Capture the cell that displays the provided text and extract its [X, Y] central coordinate. 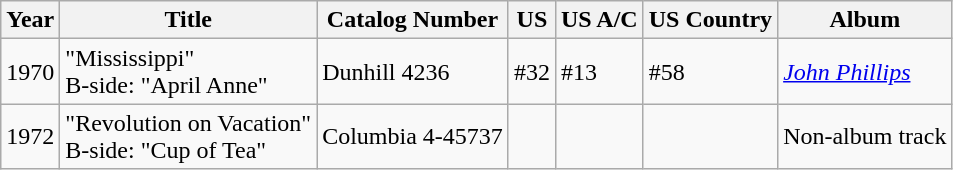
US Country [710, 20]
US A/C [599, 20]
Catalog Number [413, 20]
"Revolution on Vacation"B-side: "Cup of Tea" [188, 136]
#32 [532, 72]
Columbia 4-45737 [413, 136]
1972 [30, 136]
Year [30, 20]
Non-album track [865, 136]
Dunhill 4236 [413, 72]
Title [188, 20]
#58 [710, 72]
John Phillips [865, 72]
Album [865, 20]
#13 [599, 72]
US [532, 20]
1970 [30, 72]
"Mississippi"B-side: "April Anne" [188, 72]
